Determine the [x, y] coordinate at the center of the cell enclosing the given text.  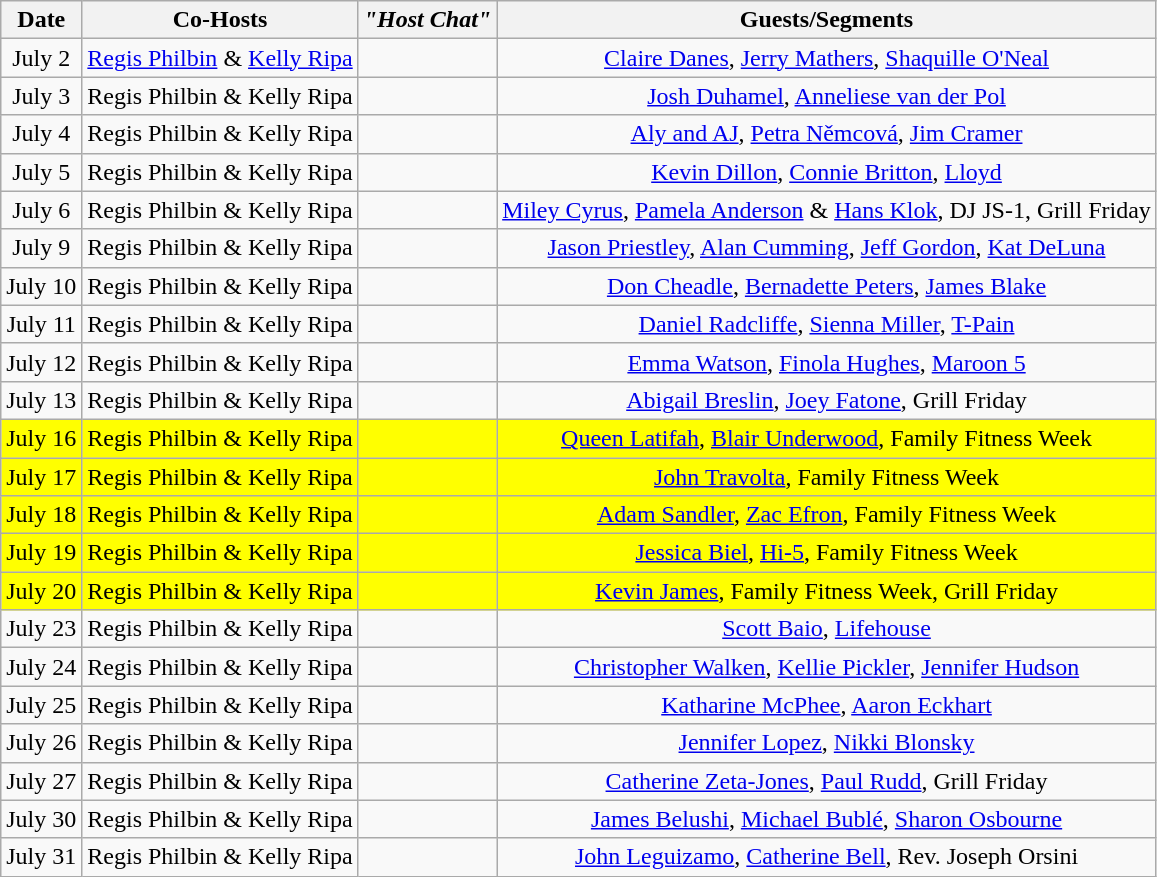
July 18 [42, 515]
Daniel Radcliffe, Sienna Miller, T-Pain [827, 324]
July 31 [42, 857]
July 20 [42, 591]
Christopher Walken, Kellie Pickler, Jennifer Hudson [827, 667]
July 26 [42, 743]
Catherine Zeta-Jones, Paul Rudd, Grill Friday [827, 781]
July 6 [42, 210]
Abigail Breslin, Joey Fatone, Grill Friday [827, 400]
Adam Sandler, Zac Efron, Family Fitness Week [827, 515]
July 5 [42, 172]
Kevin Dillon, Connie Britton, Lloyd [827, 172]
Kevin James, Family Fitness Week, Grill Friday [827, 591]
"Host Chat" [427, 20]
July 3 [42, 96]
John Travolta, Family Fitness Week [827, 477]
Miley Cyrus, Pamela Anderson & Hans Klok, DJ JS-1, Grill Friday [827, 210]
July 24 [42, 667]
Claire Danes, Jerry Mathers, Shaquille O'Neal [827, 58]
July 23 [42, 629]
Jennifer Lopez, Nikki Blonsky [827, 743]
Jessica Biel, Hi-5, Family Fitness Week [827, 553]
Co-Hosts [220, 20]
Katharine McPhee, Aaron Eckhart [827, 705]
James Belushi, Michael Bublé, Sharon Osbourne [827, 819]
Don Cheadle, Bernadette Peters, James Blake [827, 286]
Guests/Segments [827, 20]
July 13 [42, 400]
Josh Duhamel, Anneliese van der Pol [827, 96]
July 17 [42, 477]
July 2 [42, 58]
July 12 [42, 362]
Scott Baio, Lifehouse [827, 629]
Jason Priestley, Alan Cumming, Jeff Gordon, Kat DeLuna [827, 248]
Date [42, 20]
John Leguizamo, Catherine Bell, Rev. Joseph Orsini [827, 857]
Emma Watson, Finola Hughes, Maroon 5 [827, 362]
Queen Latifah, Blair Underwood, Family Fitness Week [827, 438]
July 25 [42, 705]
July 27 [42, 781]
July 11 [42, 324]
July 10 [42, 286]
July 4 [42, 134]
July 30 [42, 819]
July 16 [42, 438]
Aly and AJ, Petra Němcová, Jim Cramer [827, 134]
July 19 [42, 553]
July 9 [42, 248]
